Identify which cell holds the provided text, then report its [x, y] central coordinate. 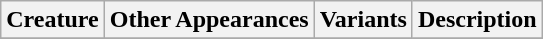
Description [477, 20]
Creature [52, 20]
Other Appearances [209, 20]
Variants [363, 20]
